Determine the [X, Y] coordinate at the center of the cell enclosing the given text.  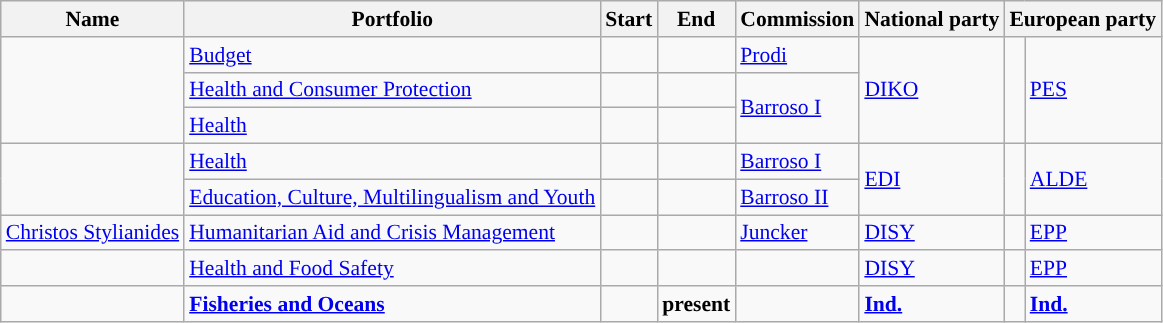
Juncker [797, 233]
PES [1093, 90]
Prodi [797, 55]
Fisheries and Oceans [392, 304]
Education, Culture, Multilingualism and Youth [392, 197]
EDI [932, 180]
European party [1082, 19]
Name [92, 19]
Commission [797, 19]
Health and Food Safety [392, 269]
Barroso II [797, 197]
DIKO [932, 90]
Budget [392, 55]
Portfolio [392, 19]
present [696, 304]
End [696, 19]
ALDE [1093, 180]
Start [628, 19]
Christos Stylianides [92, 233]
Humanitarian Aid and Crisis Management [392, 233]
Health and Consumer Protection [392, 90]
National party [932, 19]
